Provide the [X, Y] coordinate of the cell's center where the given text is located.  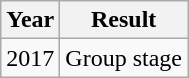
Year [30, 20]
Result [124, 20]
Group stage [124, 58]
2017 [30, 58]
